Return [X, Y] of the center of cell containing provided text 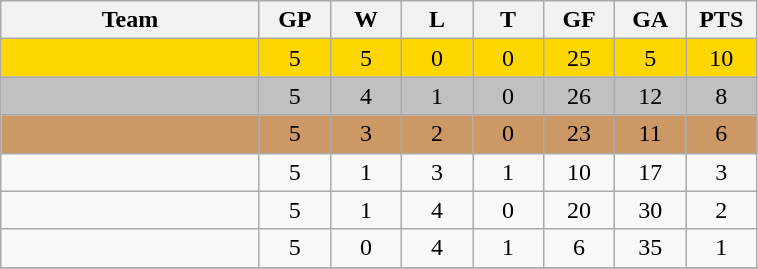
30 [650, 210]
8 [722, 96]
23 [580, 134]
GP [294, 20]
25 [580, 58]
Team [130, 20]
GA [650, 20]
PTS [722, 20]
20 [580, 210]
26 [580, 96]
L [436, 20]
35 [650, 248]
12 [650, 96]
W [366, 20]
T [508, 20]
11 [650, 134]
17 [650, 172]
GF [580, 20]
